Search for the cell housing the specified text and yield its [x, y] center coordinate. 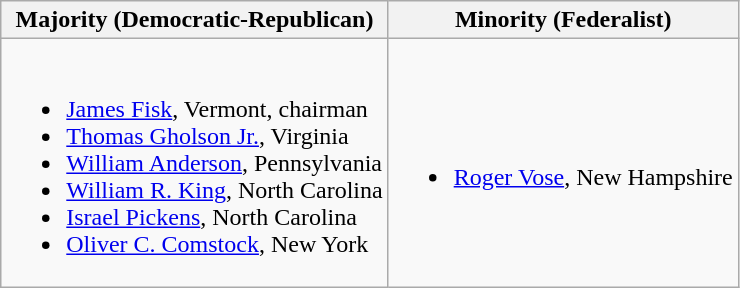
Minority (Federalist) [563, 20]
Majority (Democratic-Republican) [194, 20]
Roger Vose, New Hampshire [563, 163]
